Find where the given text appears and provide that cell's center as (X, Y) coordinate. 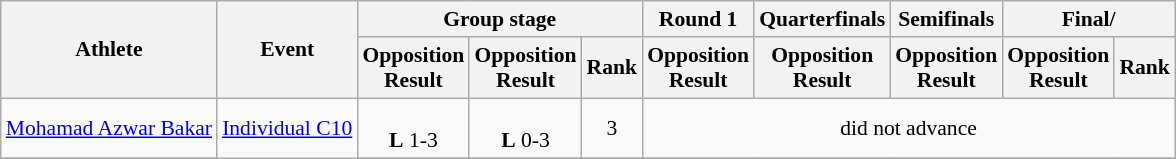
L 0-3 (525, 128)
Individual C10 (287, 128)
did not advance (908, 128)
3 (612, 128)
Semifinals (946, 19)
Final/ (1088, 19)
Athlete (109, 50)
Event (287, 50)
L 1-3 (413, 128)
Group stage (500, 19)
Quarterfinals (822, 19)
Mohamad Azwar Bakar (109, 128)
Round 1 (698, 19)
